For the text-containing cell, return its midpoint in (x, y) coordinate format. 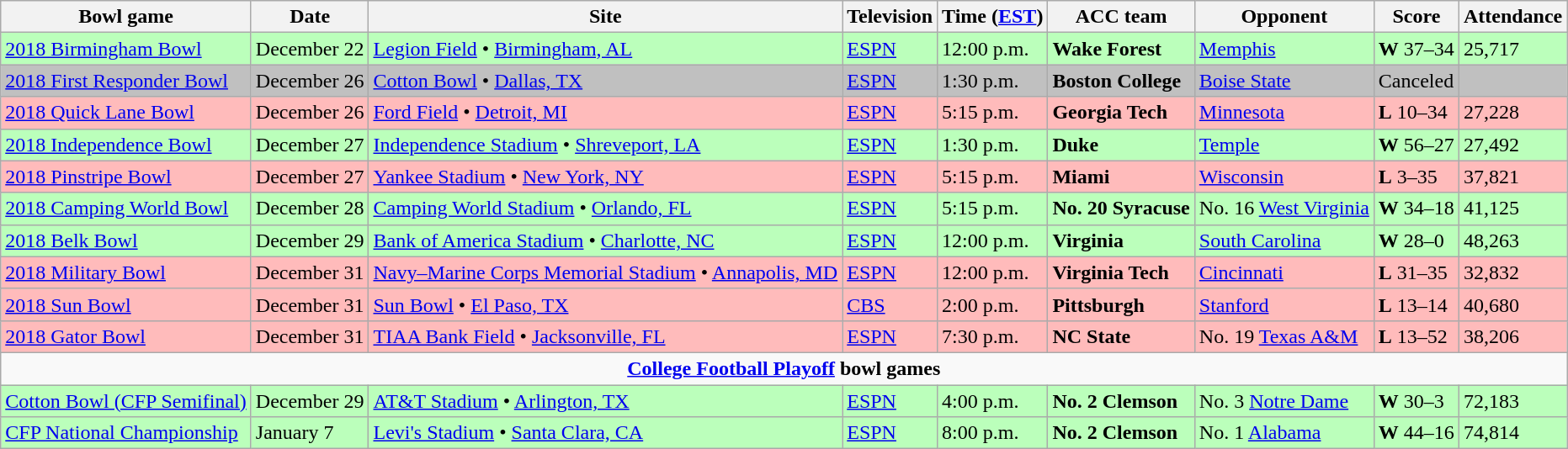
2018 Pinstripe Bowl (126, 177)
Bank of America Stadium • Charlotte, NC (606, 240)
Memphis (1284, 49)
Time (EST) (993, 17)
No. 20 Syracuse (1121, 209)
Television (890, 17)
Temple (1284, 145)
Virginia Tech (1121, 272)
December 28 (310, 209)
2018 Independence Bowl (126, 145)
Miami (1121, 177)
Date (310, 17)
Cotton Bowl • Dallas, TX (606, 81)
Score (1416, 17)
L 31–35 (1416, 272)
CFP National Championship (126, 433)
8:00 p.m. (993, 433)
32,832 (1512, 272)
No. 16 West Virginia (1284, 209)
CBS (890, 304)
W 44–16 (1416, 433)
2018 Camping World Bowl (126, 209)
41,125 (1512, 209)
Stanford (1284, 304)
48,263 (1512, 240)
L 3–35 (1416, 177)
2018 Quick Lane Bowl (126, 113)
Cotton Bowl (CFP Semifinal) (126, 401)
Levi's Stadium • Santa Clara, CA (606, 433)
L 13–52 (1416, 336)
74,814 (1512, 433)
Cincinnati (1284, 272)
72,183 (1512, 401)
Wisconsin (1284, 177)
Independence Stadium • Shreveport, LA (606, 145)
2018 Belk Bowl (126, 240)
37,821 (1512, 177)
2018 Birmingham Bowl (126, 49)
38,206 (1512, 336)
January 7 (310, 433)
25,717 (1512, 49)
Wake Forest (1121, 49)
Sun Bowl • El Paso, TX (606, 304)
L 13–14 (1416, 304)
South Carolina (1284, 240)
W 30–3 (1416, 401)
Boise State (1284, 81)
Attendance (1512, 17)
W 37–34 (1416, 49)
40,680 (1512, 304)
4:00 p.m. (993, 401)
Navy–Marine Corps Memorial Stadium • Annapolis, MD (606, 272)
27,492 (1512, 145)
Legion Field • Birmingham, AL (606, 49)
Virginia (1121, 240)
Minnesota (1284, 113)
Boston College (1121, 81)
No. 19 Texas A&M (1284, 336)
No. 1 Alabama (1284, 433)
TIAA Bank Field • Jacksonville, FL (606, 336)
ACC team (1121, 17)
2018 Gator Bowl (126, 336)
Ford Field • Detroit, MI (606, 113)
L 10–34 (1416, 113)
W 34–18 (1416, 209)
College Football Playoff bowl games (784, 368)
Pittsburgh (1121, 304)
Camping World Stadium • Orlando, FL (606, 209)
2018 First Responder Bowl (126, 81)
W 56–27 (1416, 145)
Duke (1121, 145)
W 28–0 (1416, 240)
Canceled (1416, 81)
7:30 p.m. (993, 336)
2018 Sun Bowl (126, 304)
December 22 (310, 49)
NC State (1121, 336)
Yankee Stadium • New York, NY (606, 177)
Georgia Tech (1121, 113)
No. 3 Notre Dame (1284, 401)
27,228 (1512, 113)
Bowl game (126, 17)
2:00 p.m. (993, 304)
AT&T Stadium • Arlington, TX (606, 401)
Site (606, 17)
Opponent (1284, 17)
2018 Military Bowl (126, 272)
